Capture the cell that displays the provided text and extract its [X, Y] central coordinate. 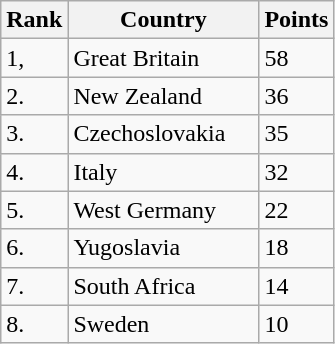
New Zealand [164, 96]
4. [34, 172]
West Germany [164, 210]
3. [34, 134]
1, [34, 58]
35 [296, 134]
Sweden [164, 324]
Czechoslovakia [164, 134]
2. [34, 96]
36 [296, 96]
Italy [164, 172]
58 [296, 58]
Rank [34, 20]
7. [34, 286]
5. [34, 210]
Great Britain [164, 58]
22 [296, 210]
32 [296, 172]
South Africa [164, 286]
Country [164, 20]
6. [34, 248]
8. [34, 324]
10 [296, 324]
Yugoslavia [164, 248]
18 [296, 248]
Points [296, 20]
14 [296, 286]
